Locate the cell with the specified text and output its (X, Y) center coordinate. 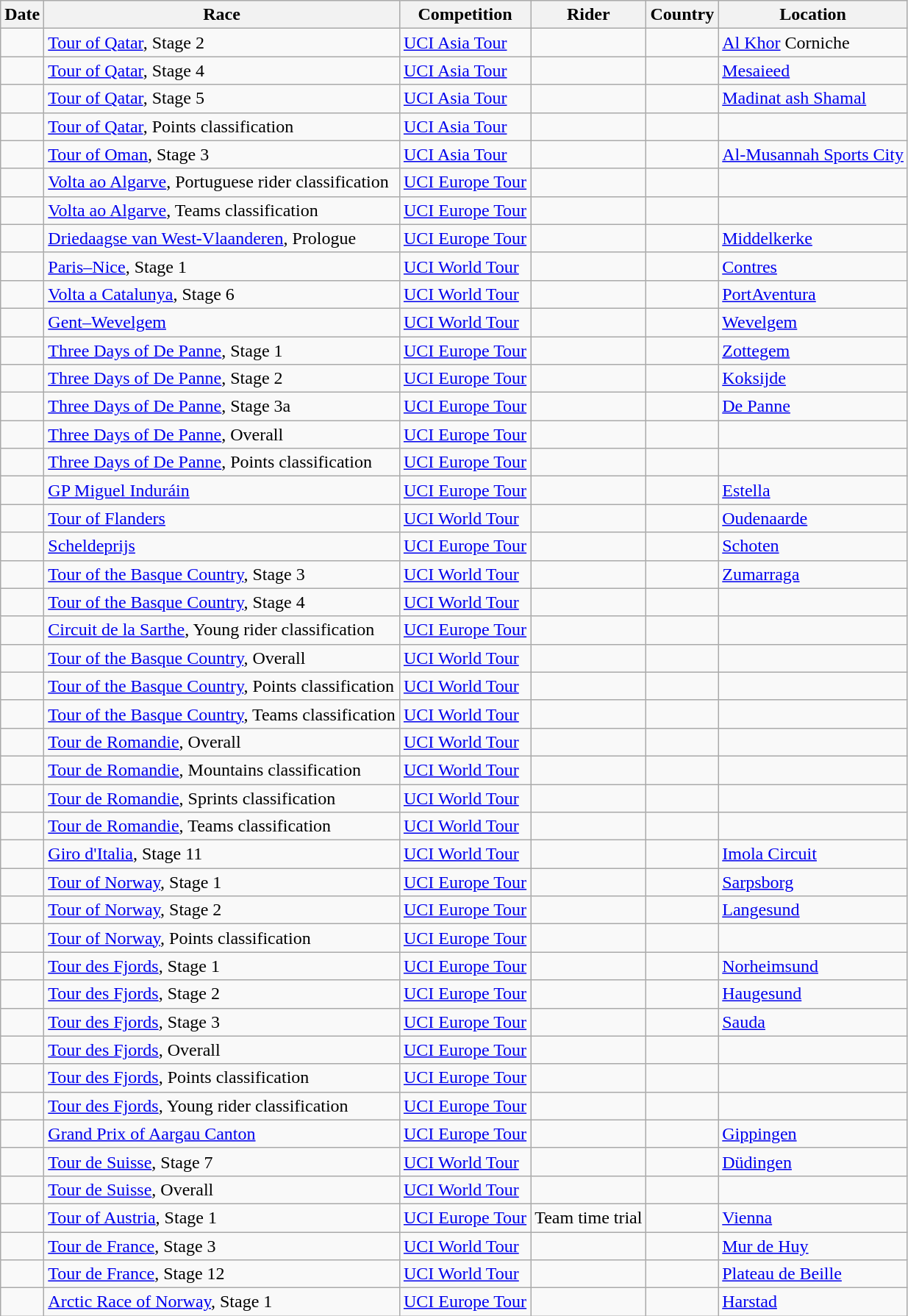
Tour of Austria, Stage 1 (222, 1217)
Schoten (813, 546)
Vienna (813, 1217)
Circuit de la Sarthe, Young rider classification (222, 630)
Country (682, 15)
Three Days of De Panne, Stage 1 (222, 351)
Sarpsborg (813, 882)
De Panne (813, 407)
Tour de Romandie, Sprints classification (222, 798)
Tour de Romandie, Mountains classification (222, 770)
Arctic Race of Norway, Stage 1 (222, 1302)
Giro d'Italia, Stage 11 (222, 854)
Tour des Fjords, Points classification (222, 1078)
Tour of the Basque Country, Teams classification (222, 714)
Imola Circuit (813, 854)
Tour de France, Stage 3 (222, 1246)
Tour of Norway, Stage 2 (222, 910)
Three Days of De Panne, Stage 3a (222, 407)
Tour of Qatar, Stage 5 (222, 99)
Gippingen (813, 1134)
Tour of Qatar, Stage 2 (222, 43)
Tour des Fjords, Overall (222, 1050)
Oudenaarde (813, 518)
Volta ao Algarve, Teams classification (222, 210)
Grand Prix of Aargau Canton (222, 1134)
Tour de France, Stage 12 (222, 1274)
Three Days of De Panne, Overall (222, 435)
Tour of the Basque Country, Points classification (222, 686)
Zottegem (813, 351)
Tour of Norway, Stage 1 (222, 882)
Tour of Norway, Points classification (222, 938)
Date (22, 15)
Three Days of De Panne, Points classification (222, 462)
Harstad (813, 1302)
Koksijde (813, 379)
GP Miguel Induráin (222, 490)
Mesaieed (813, 71)
Zumarraga (813, 574)
Tour des Fjords, Stage 2 (222, 994)
Rider (588, 15)
Three Days of De Panne, Stage 2 (222, 379)
Tour of Flanders (222, 518)
Tour of the Basque Country, Overall (222, 658)
Competition (465, 15)
Driedaagse van West-Vlaanderen, Prologue (222, 238)
Sauda (813, 1022)
Estella (813, 490)
Al Khor Corniche (813, 43)
Tour de Romandie, Teams classification (222, 826)
Volta ao Algarve, Portuguese rider classification (222, 182)
Gent–Wevelgem (222, 322)
Plateau de Beille (813, 1274)
PortAventura (813, 294)
Tour of the Basque Country, Stage 3 (222, 574)
Wevelgem (813, 322)
Tour of Qatar, Stage 4 (222, 71)
Middelkerke (813, 238)
Team time trial (588, 1217)
Location (813, 15)
Tour de Suisse, Stage 7 (222, 1162)
Contres (813, 266)
Madinat ash Shamal (813, 99)
Tour of Qatar, Points classification (222, 126)
Al-Musannah Sports City (813, 154)
Race (222, 15)
Tour de Romandie, Overall (222, 742)
Tour des Fjords, Young rider classification (222, 1106)
Tour des Fjords, Stage 1 (222, 966)
Tour of Oman, Stage 3 (222, 154)
Scheldeprijs (222, 546)
Tour de Suisse, Overall (222, 1190)
Paris–Nice, Stage 1 (222, 266)
Langesund (813, 910)
Tour des Fjords, Stage 3 (222, 1022)
Volta a Catalunya, Stage 6 (222, 294)
Norheimsund (813, 966)
Mur de Huy (813, 1246)
Düdingen (813, 1162)
Tour of the Basque Country, Stage 4 (222, 602)
Haugesund (813, 994)
